Locate the cell with the specified text and output its [x, y] center coordinate. 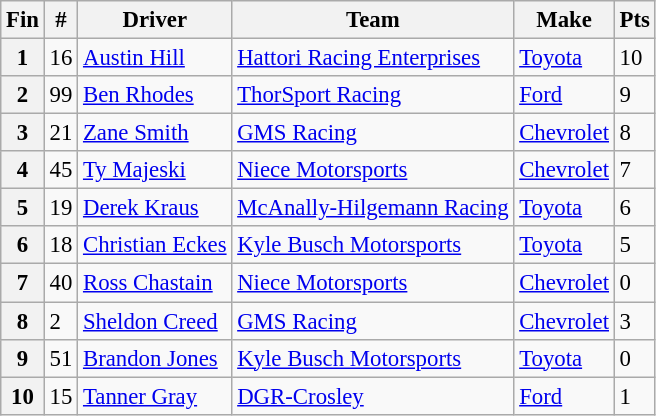
ThorSport Racing [373, 95]
51 [60, 358]
Tanner Gray [155, 396]
45 [60, 170]
DGR-Crosley [373, 396]
Christian Eckes [155, 245]
Brandon Jones [155, 358]
# [60, 20]
Ben Rhodes [155, 95]
Sheldon Creed [155, 321]
Ross Chastain [155, 283]
4 [23, 170]
19 [60, 208]
16 [60, 58]
Team [373, 20]
Hattori Racing Enterprises [373, 58]
40 [60, 283]
Fin [23, 20]
Derek Kraus [155, 208]
Ty Majeski [155, 170]
Pts [634, 20]
Driver [155, 20]
McAnally-Hilgemann Racing [373, 208]
Zane Smith [155, 133]
99 [60, 95]
15 [60, 396]
18 [60, 245]
21 [60, 133]
Austin Hill [155, 58]
Make [564, 20]
